Identify which cell holds the provided text, then report its (x, y) central coordinate. 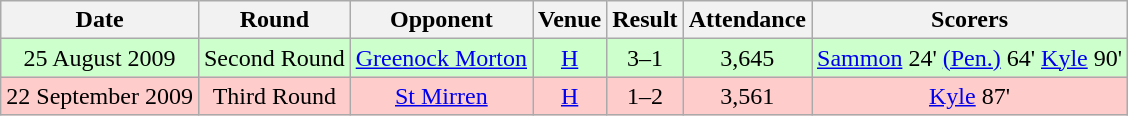
Round (274, 20)
3–1 (645, 58)
25 August 2009 (100, 58)
Scorers (970, 20)
Attendance (747, 20)
Venue (570, 20)
1–2 (645, 96)
Sammon 24' (Pen.) 64' Kyle 90' (970, 58)
3,645 (747, 58)
Kyle 87' (970, 96)
Greenock Morton (441, 58)
22 September 2009 (100, 96)
St Mirren (441, 96)
3,561 (747, 96)
Second Round (274, 58)
Result (645, 20)
Opponent (441, 20)
Third Round (274, 96)
Date (100, 20)
